Search for the cell housing the specified text and yield its [x, y] center coordinate. 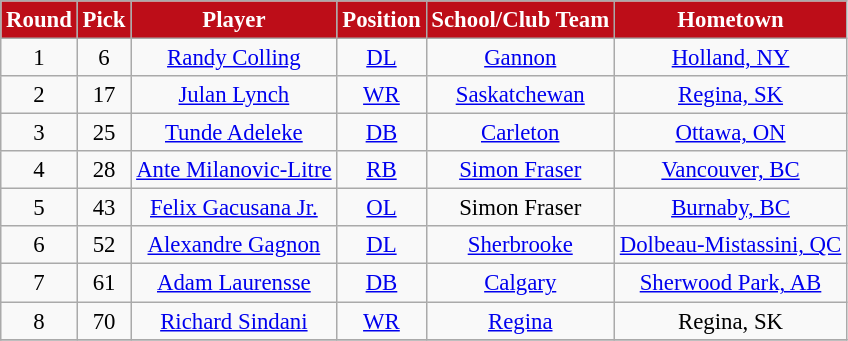
Ante Milanovic-Litre [234, 170]
70 [104, 321]
8 [39, 321]
1 [39, 58]
Vancouver, BC [730, 170]
Felix Gacusana Jr. [234, 208]
Richard Sindani [234, 321]
Dolbeau-Mistassini, QC [730, 245]
4 [39, 170]
Alexandre Gagnon [234, 245]
School/Club Team [520, 20]
52 [104, 245]
Hometown [730, 20]
RB [382, 170]
Sherwood Park, AB [730, 283]
Holland, NY [730, 58]
5 [39, 208]
2 [39, 95]
Adam Laurensse [234, 283]
Player [234, 20]
Position [382, 20]
Pick [104, 20]
61 [104, 283]
Carleton [520, 133]
Ottawa, ON [730, 133]
25 [104, 133]
OL [382, 208]
Sherbrooke [520, 245]
Calgary [520, 283]
Round [39, 20]
Regina [520, 321]
Randy Colling [234, 58]
Burnaby, BC [730, 208]
43 [104, 208]
17 [104, 95]
Tunde Adeleke [234, 133]
Saskatchewan [520, 95]
7 [39, 283]
Gannon [520, 58]
28 [104, 170]
Julan Lynch [234, 95]
3 [39, 133]
